Output the (x, y) coordinate of the center of the cell containing the given text.  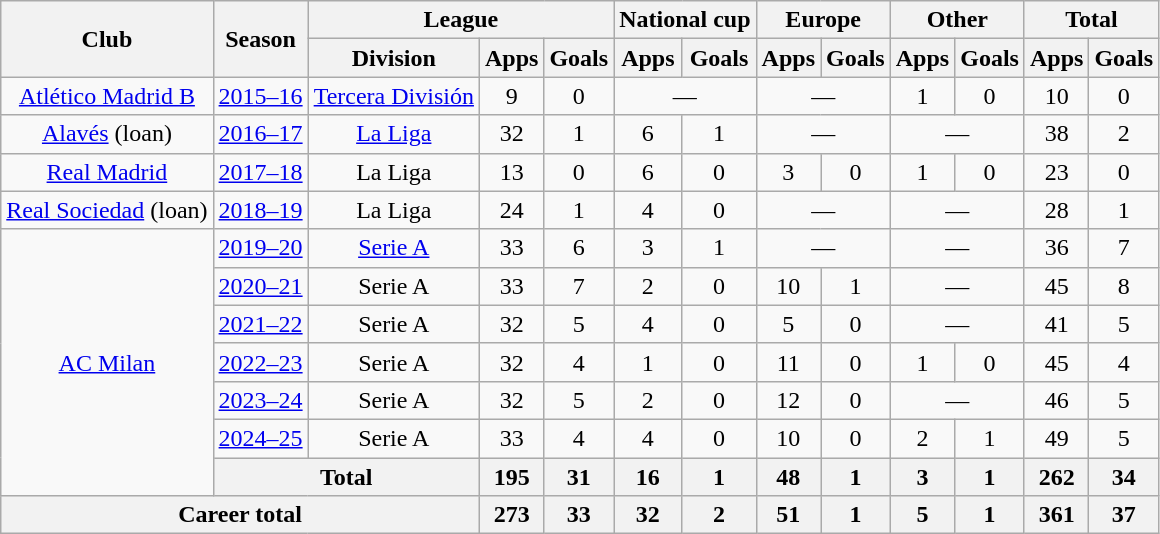
Real Sociedad (loan) (107, 210)
Other (957, 20)
2021–22 (260, 324)
League (461, 20)
Atlético Madrid B (107, 96)
Career total (240, 515)
46 (1056, 400)
AC Milan (107, 362)
36 (1056, 248)
2018–19 (260, 210)
2020–21 (260, 286)
28 (1056, 210)
2017–18 (260, 172)
37 (1124, 515)
11 (788, 362)
41 (1056, 324)
13 (511, 172)
49 (1056, 438)
Season (260, 39)
9 (511, 96)
8 (1124, 286)
12 (788, 400)
2023–24 (260, 400)
34 (1124, 477)
23 (1056, 172)
Real Madrid (107, 172)
Tercera División (394, 96)
2016–17 (260, 134)
38 (1056, 134)
Europe (823, 20)
361 (1056, 515)
48 (788, 477)
Club (107, 39)
24 (511, 210)
273 (511, 515)
National cup (685, 20)
31 (579, 477)
195 (511, 477)
16 (648, 477)
Division (394, 58)
2019–20 (260, 248)
Alavés (loan) (107, 134)
262 (1056, 477)
2022–23 (260, 362)
51 (788, 515)
2015–16 (260, 96)
2024–25 (260, 438)
